Provide the [x, y] coordinate of the cell's center where the given text is located.  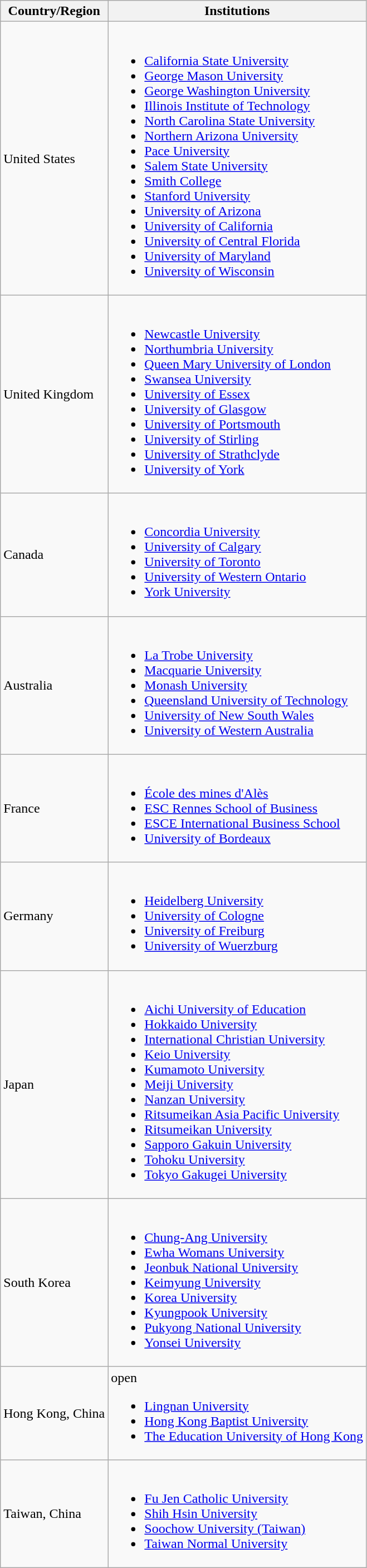
École des mines d'AlèsESC Rennes School of BusinessESCE International Business SchoolUniversity of Bordeaux [237, 808]
Institutions [237, 11]
Germany [55, 916]
United States [55, 158]
Hong Kong, China [55, 1413]
Heidelberg UniversityUniversity of CologneUniversity of FreiburgUniversity of Wuerzburg [237, 916]
Fu Jen Catholic UniversityShih Hsin UniversitySoochow University (Taiwan)Taiwan Normal University [237, 1513]
Country/Region [55, 11]
Taiwan, China [55, 1513]
United Kingdom [55, 394]
Japan [55, 1084]
Concordia UniversityUniversity of CalgaryUniversity of TorontoUniversity of Western OntarioYork University [237, 554]
Canada [55, 554]
South Korea [55, 1282]
Australia [55, 685]
France [55, 808]
openLingnan UniversityHong Kong Baptist UniversityThe Education University of Hong Kong [237, 1413]
